Pinpoint the cell where the given text exists, returning its [x, y] midpoint coordinate. 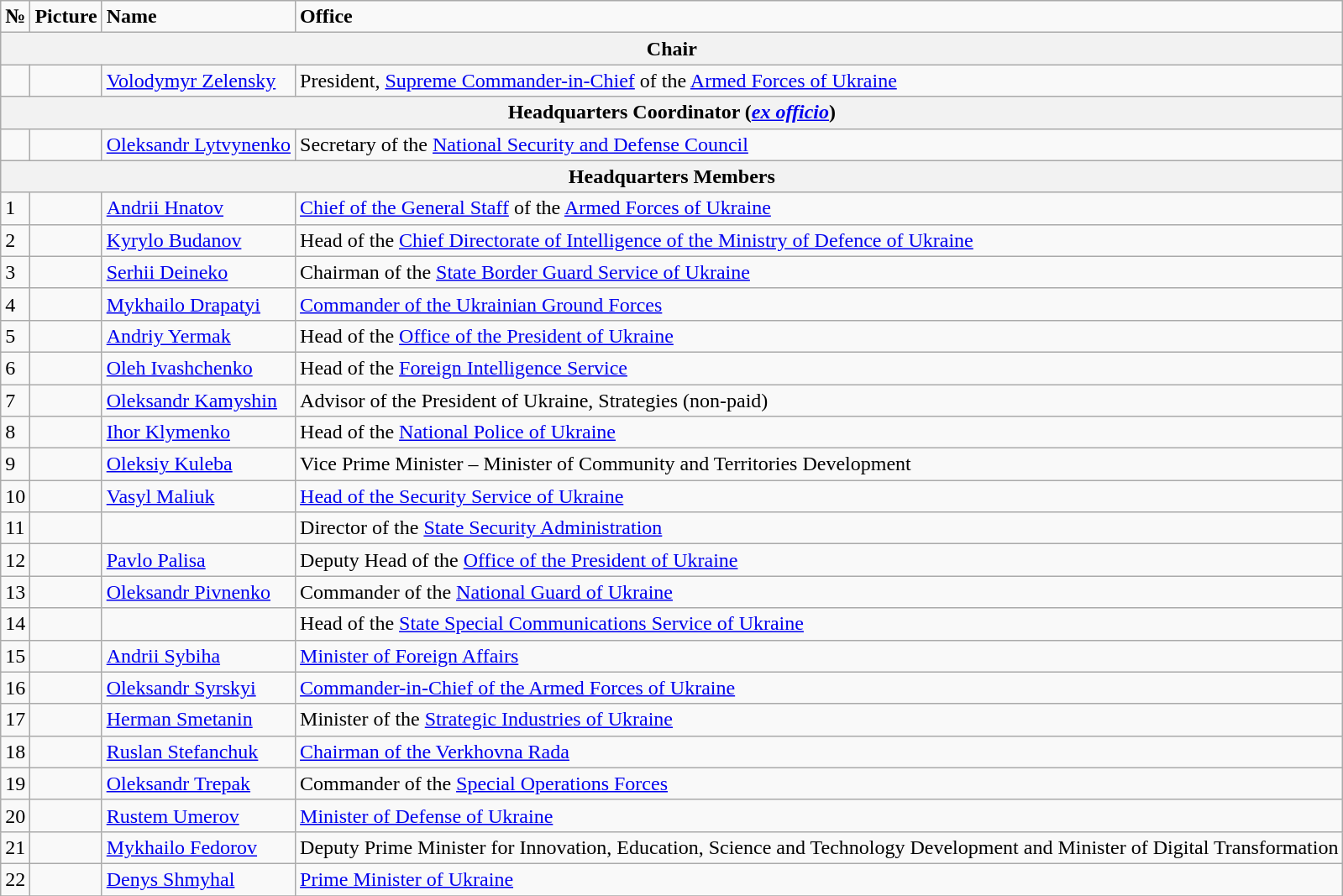
20 [15, 815]
Deputy Head of the Office of the President of Ukraine [820, 560]
5 [15, 336]
Chairman of the Verkhovna Rada [820, 752]
Office [820, 17]
Mykhailo Fedorov [198, 847]
Head of the Chief Directorate of Intelligence of the Ministry of Defence of Ukraine [820, 240]
Vice Prime Minister – Minister of Community and Territories Development [820, 464]
Rustem Umerov [198, 815]
Vasyl Maliuk [198, 496]
10 [15, 496]
Mykhailo Drapatyi [198, 304]
21 [15, 847]
Ruslan Stefanchuk [198, 752]
Oleksandr Trepak [198, 783]
Minister of the Strategic Industries of Ukraine [820, 720]
Kyrylo Budanov [198, 240]
Commander of the National Guard of Ukraine [820, 592]
Director of the State Security Administration [820, 528]
Commander of the Ukrainian Ground Forces [820, 304]
Picture [66, 17]
Prime Minister of Ukraine [820, 879]
11 [15, 528]
15 [15, 656]
Head of the Security Service of Ukraine [820, 496]
Headquarters Coordinator (ex officio) [672, 113]
Name [198, 17]
Chief of the General Staff of the Armed Forces of Ukraine [820, 208]
№ [15, 17]
Head of the National Police of Ukraine [820, 432]
13 [15, 592]
President, Supreme Commander-in-Chief of the Armed Forces of Ukraine [820, 81]
Oleh Ivashchenko [198, 368]
Commander of the Special Operations Forces [820, 783]
Chair [672, 49]
Andrii Hnatov [198, 208]
7 [15, 401]
Volodymyr Zelensky [198, 81]
Andrii Sybiha [198, 656]
22 [15, 879]
Denys Shmyhal [198, 879]
Oleksandr Syrskyi [198, 688]
Deputy Prime Minister for Innovation, Education, Science and Technology Development and Minister of Digital Transformation [820, 847]
8 [15, 432]
Head of the Office of the President of Ukraine [820, 336]
Minister of Defense of Ukraine [820, 815]
Oleksandr Lytvynenko [198, 144]
9 [15, 464]
Oleksiy Kuleba [198, 464]
Headquarters Members [672, 176]
17 [15, 720]
Commander-in-Chief of the Armed Forces of Ukraine [820, 688]
16 [15, 688]
Minister of Foreign Affairs [820, 656]
19 [15, 783]
Herman Smetanin [198, 720]
Oleksandr Kamyshin [198, 401]
2 [15, 240]
Head of the State Special Communications Service of Ukraine [820, 624]
14 [15, 624]
18 [15, 752]
6 [15, 368]
Advisor of the President of Ukraine, Strategies (non-paid) [820, 401]
4 [15, 304]
Serhii Deineko [198, 272]
Ihor Klymenko [198, 432]
Secretary of the National Security and Defense Council [820, 144]
Oleksandr Pivnenko [198, 592]
Andriy Yermak [198, 336]
Chairman of the State Border Guard Service of Ukraine [820, 272]
12 [15, 560]
Pavlo Palisa [198, 560]
1 [15, 208]
Head of the Foreign Intelligence Service [820, 368]
3 [15, 272]
